For the text-containing cell, return its midpoint in [X, Y] coordinate format. 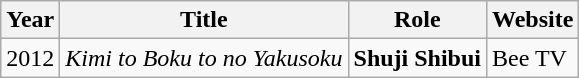
Shuji Shibui [417, 58]
Role [417, 20]
Bee TV [532, 58]
Kimi to Boku to no Yakusoku [204, 58]
2012 [30, 58]
Website [532, 20]
Year [30, 20]
Title [204, 20]
